Detect which cell encompasses the target text, then output its (X, Y) center coordinate. 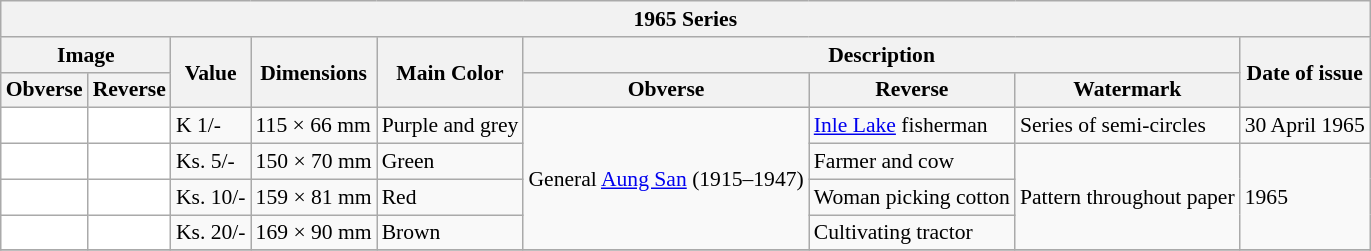
Value (211, 72)
Main Color (450, 72)
1965 Series (686, 19)
Brown (450, 233)
Purple and grey (450, 126)
Ks. 20/- (211, 233)
150 × 70 mm (314, 162)
Ks. 10/- (211, 197)
K 1/- (211, 126)
Pattern throughout paper (1128, 198)
Description (881, 55)
115 × 66 mm (314, 126)
Inle Lake fisherman (912, 126)
General Aung San (1915–1947) (666, 179)
Farmer and cow (912, 162)
Date of issue (1305, 72)
Woman picking cotton (912, 197)
30 April 1965 (1305, 126)
Image (86, 55)
169 × 90 mm (314, 233)
Red (450, 197)
1965 (1305, 198)
Dimensions (314, 72)
Ks. 5/- (211, 162)
159 × 81 mm (314, 197)
Series of semi-circles (1128, 126)
Watermark (1128, 90)
Cultivating tractor (912, 233)
Green (450, 162)
